Identify which cell holds the provided text, then report its [X, Y] central coordinate. 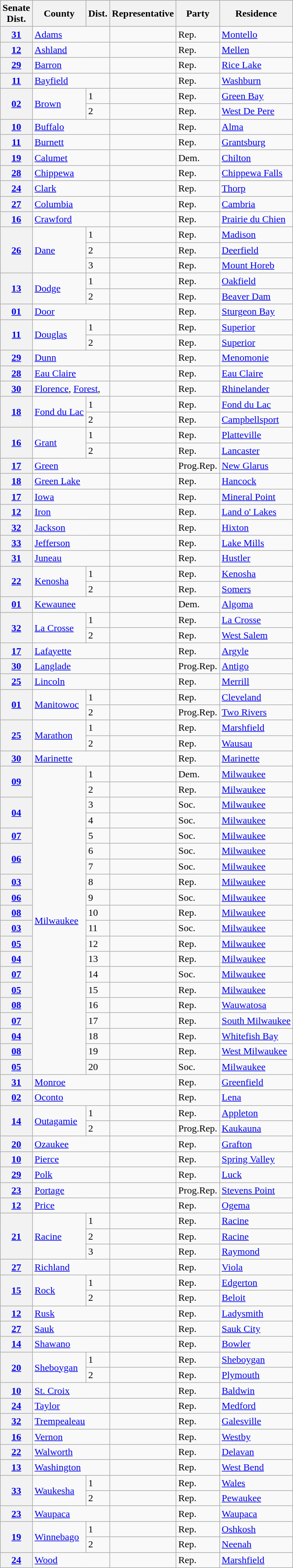
Green Lake [71, 481]
9 [98, 897]
Mount Horeb [256, 266]
South Milwaukee [256, 1021]
Raymond [256, 1252]
Mineral Point [256, 497]
Manitowoc [59, 704]
09 [16, 782]
Ashland [71, 50]
Rock [59, 1290]
Prairie du Chien [256, 219]
Argyle [256, 651]
Portage [71, 1190]
Lafayette [71, 651]
Residence [256, 14]
Lancaster [256, 451]
Jefferson [71, 543]
Beaver Dam [256, 296]
Greenfield [256, 1082]
Walworth [71, 1452]
Deerfield [256, 250]
4 [98, 820]
Jackson [71, 528]
Adams [71, 34]
Chippewa Falls [256, 173]
Taylor [71, 1406]
Kaukauna [256, 1128]
Wausau [256, 743]
Thorp [256, 188]
Platteville [256, 435]
Whitefish Bay [256, 1036]
Stevens Point [256, 1190]
Spring Valley [256, 1159]
Madison [256, 235]
Dist. [98, 14]
Menomonie [256, 358]
County [59, 14]
Beloit [256, 1298]
Columbia [71, 204]
Florence, Forest, [71, 389]
Land o' Lakes [256, 512]
Waukesha [59, 1491]
Algoma [256, 604]
Alma [256, 127]
Somers [256, 589]
Lincoln [71, 681]
Luck [256, 1174]
Medford [256, 1406]
Trempealeau [71, 1421]
Vernon [71, 1437]
Rhinelander [256, 389]
Two Rivers [256, 713]
West Milwaukee [256, 1051]
26 [16, 250]
Sturgeon Bay [256, 312]
Viola [256, 1267]
Outagamie [59, 1121]
Douglas [59, 335]
Party [198, 14]
Washington [71, 1468]
Chippewa [71, 173]
Crawford [71, 219]
SenateDist. [16, 14]
Delavan [256, 1452]
Kewaunee [71, 604]
Washburn [256, 81]
Galesville [256, 1421]
21 [16, 1236]
Lena [256, 1098]
Mellen [256, 50]
Clark [71, 188]
Burnett [71, 142]
Iron [71, 512]
Shawano [71, 1344]
Dunn [71, 358]
Sauk [71, 1329]
West Salem [256, 635]
Campbellsport [256, 419]
Price [71, 1206]
Montello [256, 34]
West De Pere [256, 111]
Pewaukee [256, 1498]
8 [98, 882]
Dodge [59, 289]
Polk [71, 1174]
Green Bay [256, 96]
Sauk City [256, 1329]
Lake Mills [256, 543]
Green [71, 466]
Ogema [256, 1206]
Door [71, 312]
Grant [59, 443]
Iowa [71, 497]
Monroe [71, 1082]
Richland [71, 1267]
5 [98, 836]
Oakfield [256, 281]
Plymouth [256, 1375]
Barron [71, 65]
Wood [71, 1560]
Hustler [256, 558]
Pierce [71, 1159]
7 [98, 866]
Ladysmith [256, 1313]
Rice Lake [256, 65]
Wales [256, 1483]
Bayfield [71, 81]
Wauwatosa [256, 1005]
Cleveland [256, 697]
St. Croix [71, 1390]
Oconto [71, 1098]
Oshkosh [256, 1529]
Merrill [256, 681]
Marathon [59, 736]
Appleton [256, 1113]
Baldwin [256, 1390]
Cambria [256, 204]
Rusk [71, 1313]
New Glarus [256, 466]
Grafton [256, 1144]
Grantsburg [256, 142]
Hancock [256, 481]
Brown [59, 104]
Westby [256, 1437]
Antigo [256, 666]
Buffalo [71, 127]
Neenah [256, 1545]
Dane [59, 250]
Hixton [256, 528]
Chilton [256, 157]
West Bend [256, 1468]
Bowler [256, 1344]
6 [98, 851]
Edgerton [256, 1283]
Ozaukee [71, 1144]
Winnebago [59, 1537]
Langlade [71, 666]
Calumet [71, 157]
Juneau [71, 558]
Representative [143, 14]
